Capture the cell that displays the provided text and extract its [X, Y] central coordinate. 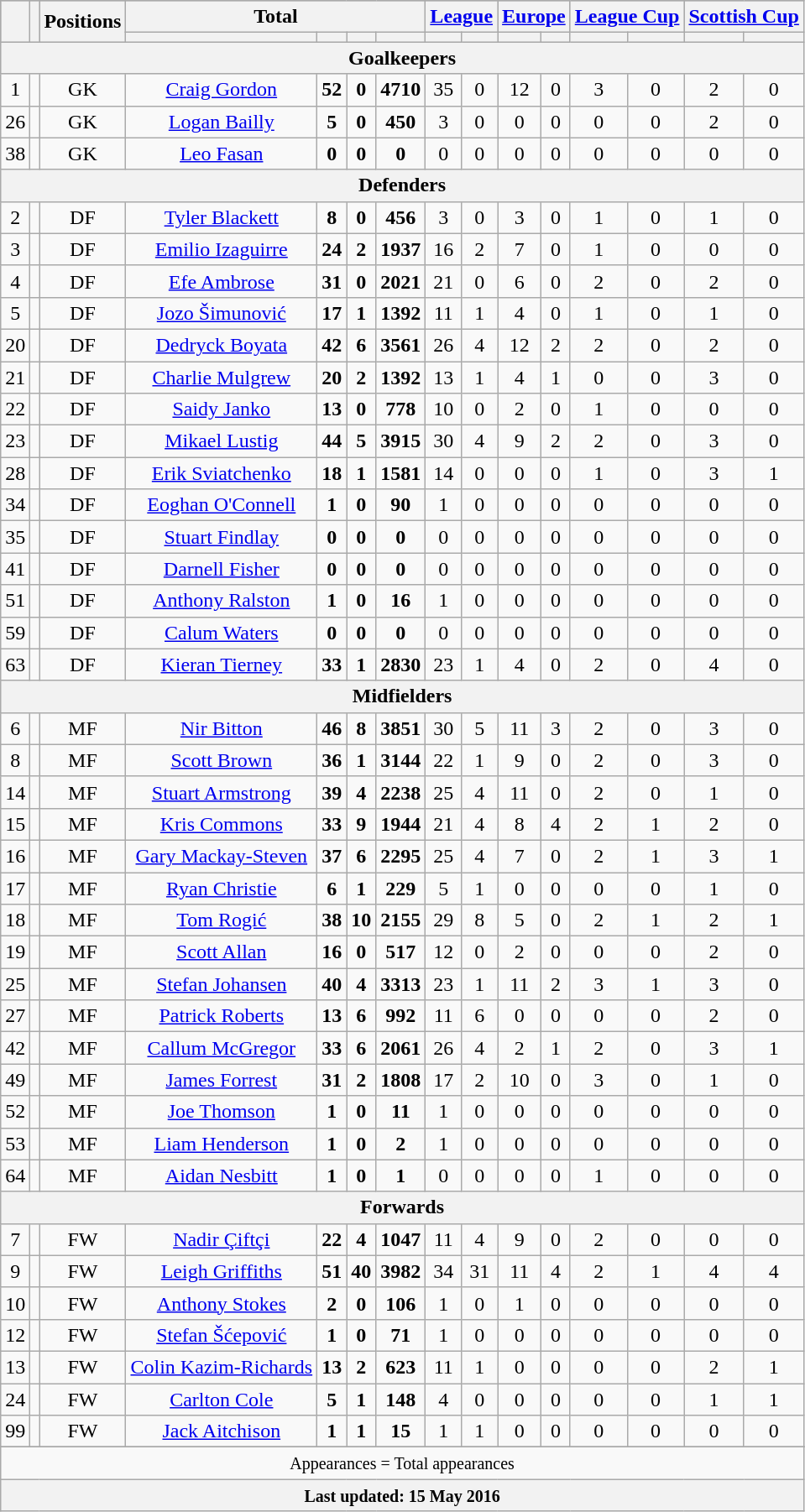
450 [401, 122]
Stuart Armstrong [222, 792]
Europe [534, 17]
Leigh Griffiths [222, 1271]
2830 [401, 665]
229 [401, 889]
99 [15, 1431]
44 [332, 441]
Jozo Šimunović [222, 313]
Midfielders [403, 696]
53 [15, 1144]
James Forrest [222, 1080]
3561 [401, 345]
39 [332, 792]
106 [401, 1303]
3144 [401, 760]
992 [401, 1016]
Aidan Nesbitt [222, 1176]
Mikael Lustig [222, 441]
2238 [401, 792]
Logan Bailly [222, 122]
4710 [401, 90]
Emilio Izaguirre [222, 249]
League Cup [627, 17]
Saidy Janko [222, 409]
2155 [401, 920]
Kris Commons [222, 824]
Tyler Blackett [222, 217]
2061 [401, 1048]
Dedryck Boyata [222, 345]
Callum McGregor [222, 1048]
Stefan Šćepović [222, 1335]
Liam Henderson [222, 1144]
Efe Ambrose [222, 281]
46 [332, 728]
Leo Fasan [222, 154]
Colin Kazim-Richards [222, 1367]
63 [15, 665]
1047 [401, 1239]
Forwards [403, 1207]
148 [401, 1399]
Carlton Cole [222, 1399]
59 [15, 633]
27 [15, 1016]
2295 [401, 856]
Appearances = Total appearances [403, 1463]
90 [401, 505]
Anthony Stokes [222, 1303]
Last updated: 15 May 2016 [403, 1495]
3915 [401, 441]
623 [401, 1367]
1944 [401, 824]
Patrick Roberts [222, 1016]
1581 [401, 473]
Total [275, 17]
League [462, 17]
Scott Allan [222, 952]
Nir Bitton [222, 728]
Positions [82, 22]
Defenders [403, 185]
Calum Waters [222, 633]
Stuart Findlay [222, 537]
Goalkeepers [403, 58]
19 [15, 952]
456 [401, 217]
41 [15, 569]
71 [401, 1335]
Eoghan O'Connell [222, 505]
1808 [401, 1080]
778 [401, 409]
64 [15, 1176]
Nadir Çiftçi [222, 1239]
Scottish Cup [744, 17]
3982 [401, 1271]
Gary Mackay-Steven [222, 856]
Anthony Ralston [222, 601]
Kieran Tierney [222, 665]
Stefan Johansen [222, 984]
3851 [401, 728]
2021 [401, 281]
29 [443, 920]
1937 [401, 249]
Craig Gordon [222, 90]
36 [332, 760]
28 [15, 473]
3313 [401, 984]
Erik Sviatchenko [222, 473]
Charlie Mulgrew [222, 377]
Joe Thomson [222, 1112]
Ryan Christie [222, 889]
37 [332, 856]
Scott Brown [222, 760]
49 [15, 1080]
517 [401, 952]
Darnell Fisher [222, 569]
Jack Aitchison [222, 1431]
Tom Rogić [222, 920]
